For the text-containing cell, return its midpoint in [x, y] coordinate format. 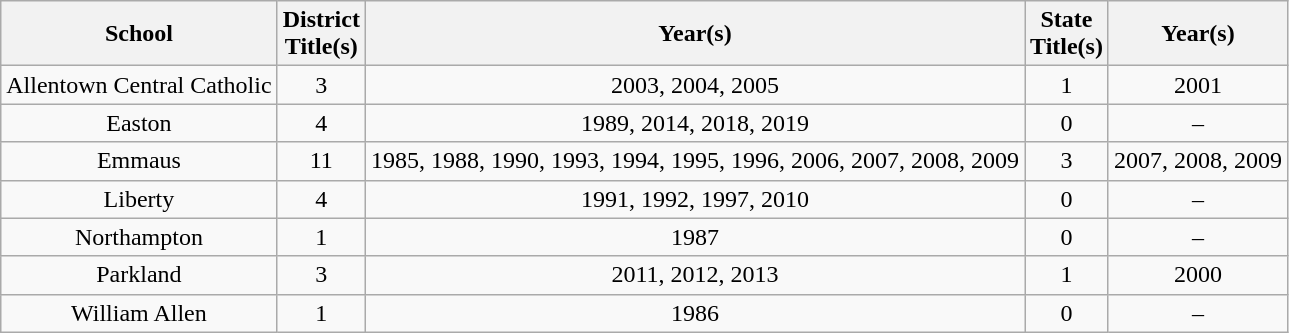
DistrictTitle(s) [321, 34]
Emmaus [139, 161]
Northampton [139, 237]
William Allen [139, 313]
Liberty [139, 199]
1986 [694, 313]
1985, 1988, 1990, 1993, 1994, 1995, 1996, 2006, 2007, 2008, 2009 [694, 161]
School [139, 34]
1989, 2014, 2018, 2019 [694, 123]
Allentown Central Catholic [139, 85]
1991, 1992, 1997, 2010 [694, 199]
11 [321, 161]
1987 [694, 237]
2007, 2008, 2009 [1198, 161]
Parkland [139, 275]
Easton [139, 123]
2001 [1198, 85]
2003, 2004, 2005 [694, 85]
StateTitle(s) [1067, 34]
2000 [1198, 275]
2011, 2012, 2013 [694, 275]
